Locate the cell with the specified text and output its [x, y] center coordinate. 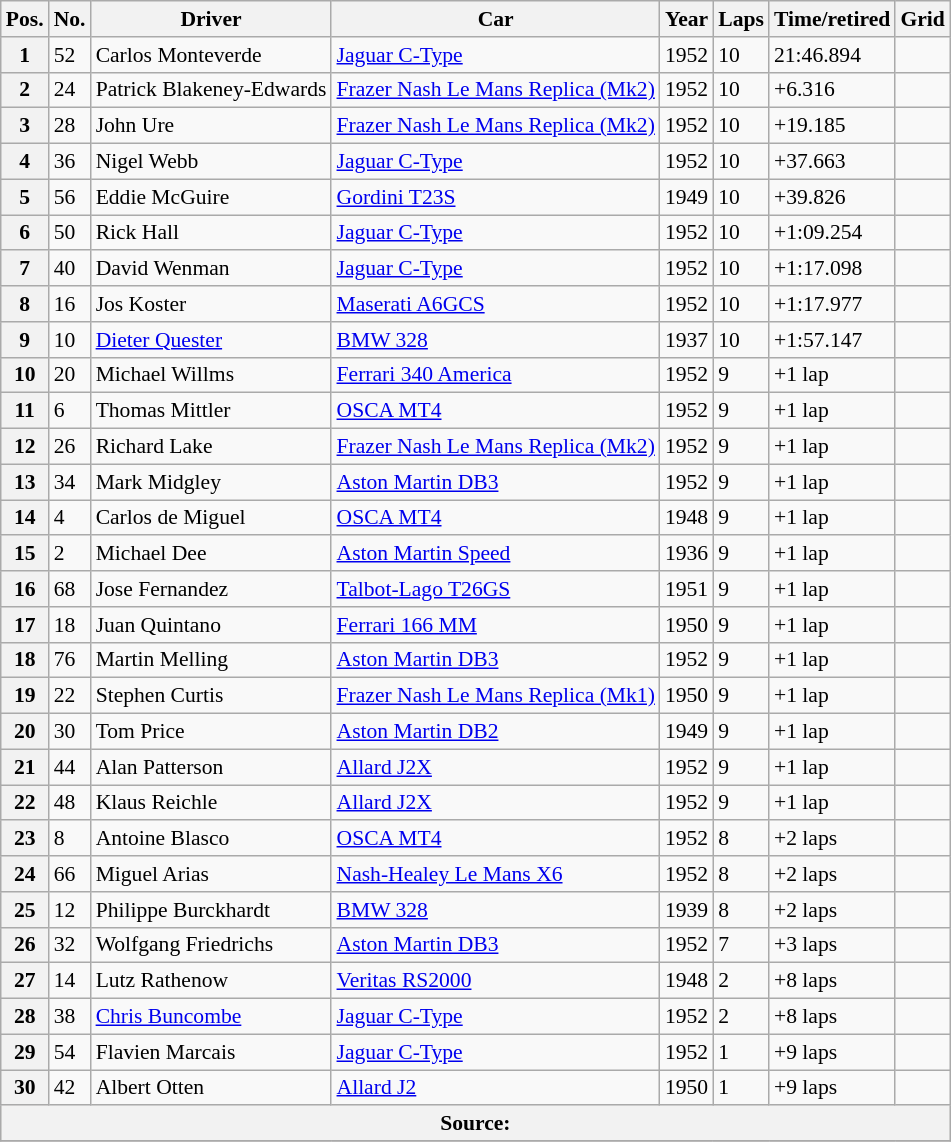
Allard J2 [495, 1088]
Driver [212, 19]
Alan Patterson [212, 767]
+19.185 [832, 126]
29 [25, 1052]
Carlos de Miguel [212, 518]
76 [70, 660]
1937 [686, 340]
13 [25, 482]
38 [70, 1017]
1939 [686, 910]
+1:57.147 [832, 340]
Grid [922, 19]
50 [70, 233]
Tom Price [212, 732]
Time/retired [832, 19]
52 [70, 55]
1936 [686, 554]
Stephen Curtis [212, 696]
Source: [476, 1124]
Talbot-Lago T26GS [495, 589]
+1:17.977 [832, 304]
+37.663 [832, 162]
Pos. [25, 19]
Wolfgang Friedrichs [212, 945]
Year [686, 19]
27 [25, 981]
Dieter Quester [212, 340]
Veritas RS2000 [495, 981]
Philippe Burckhardt [212, 910]
Juan Quintano [212, 625]
Patrick Blakeney-Edwards [212, 90]
John Ure [212, 126]
Maserati A6GCS [495, 304]
Albert Otten [212, 1088]
Miguel Arias [212, 874]
Rick Hall [212, 233]
Richard Lake [212, 447]
1951 [686, 589]
Aston Martin Speed [495, 554]
Lutz Rathenow [212, 981]
Eddie McGuire [212, 197]
David Wenman [212, 269]
11 [25, 411]
44 [70, 767]
Car [495, 19]
Mark Midgley [212, 482]
Thomas Mittler [212, 411]
Nash-Healey Le Mans X6 [495, 874]
Flavien Marcais [212, 1052]
21:46.894 [832, 55]
48 [70, 803]
Carlos Monteverde [212, 55]
68 [70, 589]
23 [25, 839]
5 [25, 197]
Martin Melling [212, 660]
40 [70, 269]
54 [70, 1052]
3 [25, 126]
42 [70, 1088]
Klaus Reichle [212, 803]
Aston Martin DB2 [495, 732]
56 [70, 197]
32 [70, 945]
+3 laps [832, 945]
Jose Fernandez [212, 589]
36 [70, 162]
Frazer Nash Le Mans Replica (Mk1) [495, 696]
34 [70, 482]
17 [25, 625]
+6.316 [832, 90]
21 [25, 767]
Chris Buncombe [212, 1017]
Michael Willms [212, 375]
Ferrari 166 MM [495, 625]
Jos Koster [212, 304]
66 [70, 874]
Gordini T23S [495, 197]
Michael Dee [212, 554]
+1:17.098 [832, 269]
Ferrari 340 America [495, 375]
25 [25, 910]
Nigel Webb [212, 162]
Antoine Blasco [212, 839]
Laps [741, 19]
+1:09.254 [832, 233]
19 [25, 696]
No. [70, 19]
15 [25, 554]
+39.826 [832, 197]
